Extract the [X, Y] coordinate from the center of the cell holding the provided text.  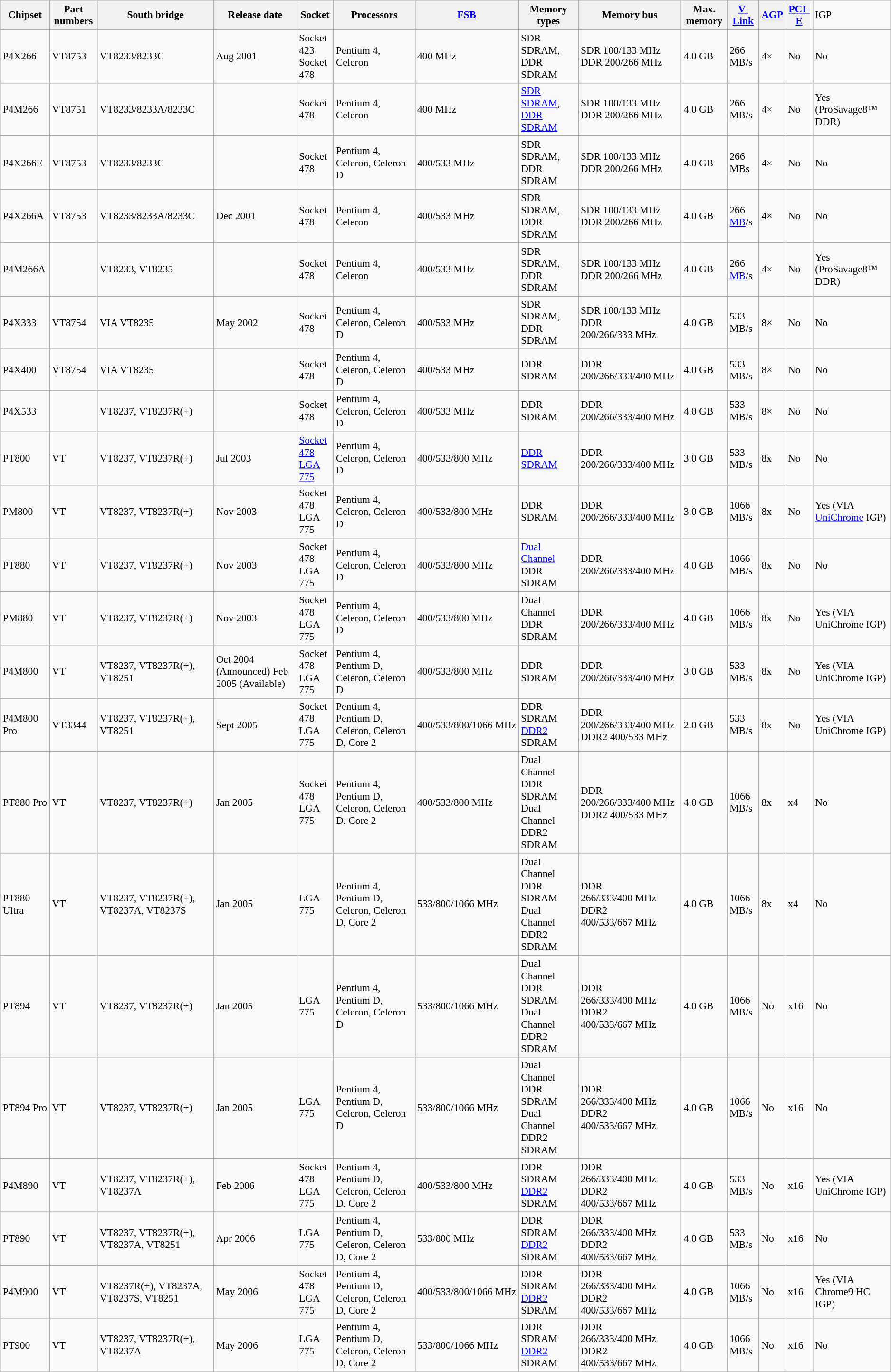
VT8237R(+), VT8237A, VT8237S, VT8251 [156, 1292]
PT880 [25, 565]
FSB [467, 15]
Sept 2005 [255, 725]
Socket 423Socket 478 [315, 56]
2.0 GB [704, 725]
Oct 2004 (Announced) Feb 2005 (Available) [255, 672]
VT8237, VT8237R(+), VT8237A, VT8251 [156, 1239]
VT3344 [73, 725]
AGP [772, 15]
PT900 [25, 1345]
P4X266A [25, 216]
Chipset [25, 15]
P4X266E [25, 163]
P4M800 [25, 672]
P4M800 Pro [25, 725]
PT800 [25, 458]
Feb 2006 [255, 1186]
PT880 Pro [25, 802]
P4X266 [25, 56]
PT880 Ultra [25, 904]
Dec 2001 [255, 216]
Memory bus [630, 15]
PCI-E [799, 15]
PT894 Pro [25, 1108]
Jul 2003 [255, 458]
P4M266 [25, 109]
PT890 [25, 1239]
PT894 [25, 1006]
VT8233, VT8235 [156, 270]
Apr 2006 [255, 1239]
PM880 [25, 618]
P4X333 [25, 323]
VT8237, VT8237R(+), VT8237A, VT8237S [156, 904]
South bridge [156, 15]
266 MBs [743, 163]
Part numbers [73, 15]
VT8751 [73, 109]
Processors [374, 15]
IGP [852, 15]
May 2002 [255, 323]
Release date [255, 15]
Aug 2001 [255, 56]
Socket [315, 15]
Yes (VIA Chrome9 HC IGP) [852, 1292]
533/800 MHz [467, 1239]
Max. memory [704, 15]
P4X533 [25, 412]
Memory types [548, 15]
P4X400 [25, 370]
V-Link [743, 15]
P4M900 [25, 1292]
P4M890 [25, 1186]
PM800 [25, 512]
SDR 100/133 MHzDDR 200/266/333 MHz [630, 323]
P4M266A [25, 270]
